Return the [x, y] coordinate for the center point of the cell that contains the specified text.  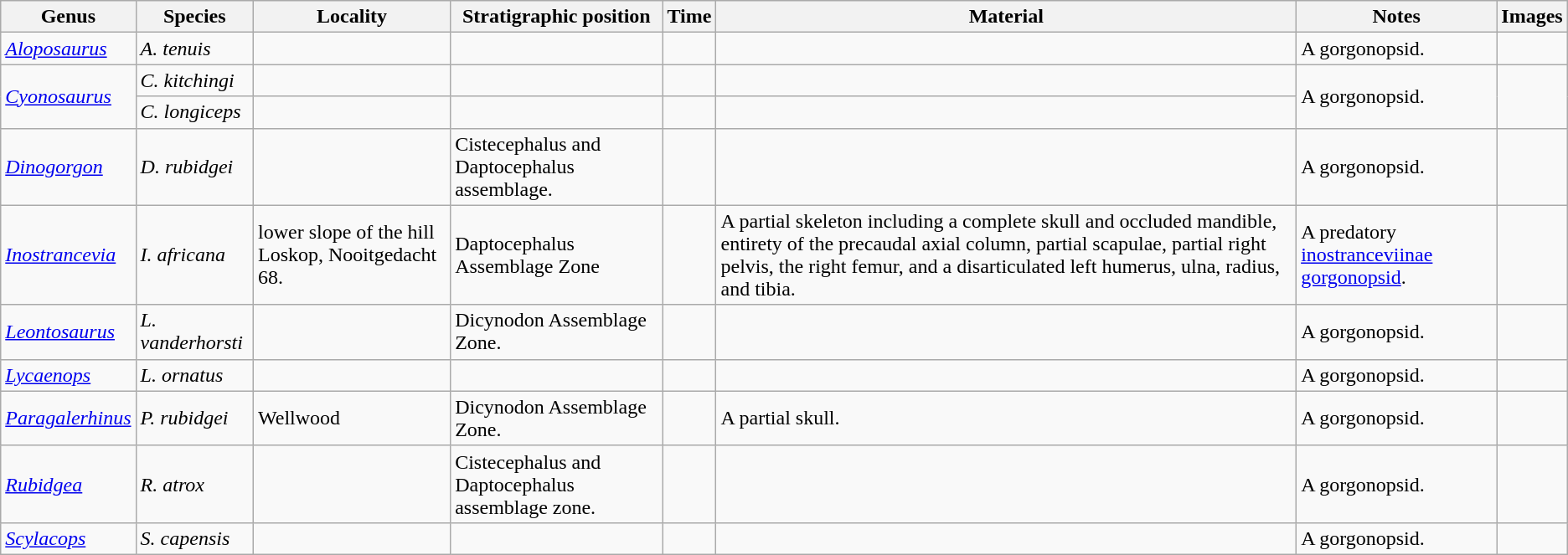
Leontosaurus [69, 331]
Material [1007, 17]
Daptocephalus Assemblage Zone [556, 254]
A partial skull. [1007, 419]
S. capensis [194, 538]
Aloposaurus [69, 49]
Rubidgea [69, 484]
Scylacops [69, 538]
C. longiceps [194, 112]
I. africana [194, 254]
Cistecephalus and Daptocephalus assemblage zone. [556, 484]
Inostrancevia [69, 254]
Locality [352, 17]
Cistecephalus and Daptocephalus assemblage. [556, 167]
R. atrox [194, 484]
L. vanderhorsti [194, 331]
Wellwood [352, 419]
Stratigraphic position [556, 17]
L. ornatus [194, 375]
P. rubidgei [194, 419]
Cyonosaurus [69, 96]
Paragalerhinus [69, 419]
Genus [69, 17]
C. kitchingi [194, 80]
D. rubidgei [194, 167]
Notes [1397, 17]
Species [194, 17]
A. tenuis [194, 49]
A predatory inostranceviinae gorgonopsid. [1397, 254]
lower slope of the hill Loskop, Nooitgedacht 68. [352, 254]
Lycaenops [69, 375]
Time [689, 17]
Dinogorgon [69, 167]
Images [1532, 17]
